From the cell containing the given text, extract its center point as (X, Y) coordinate. 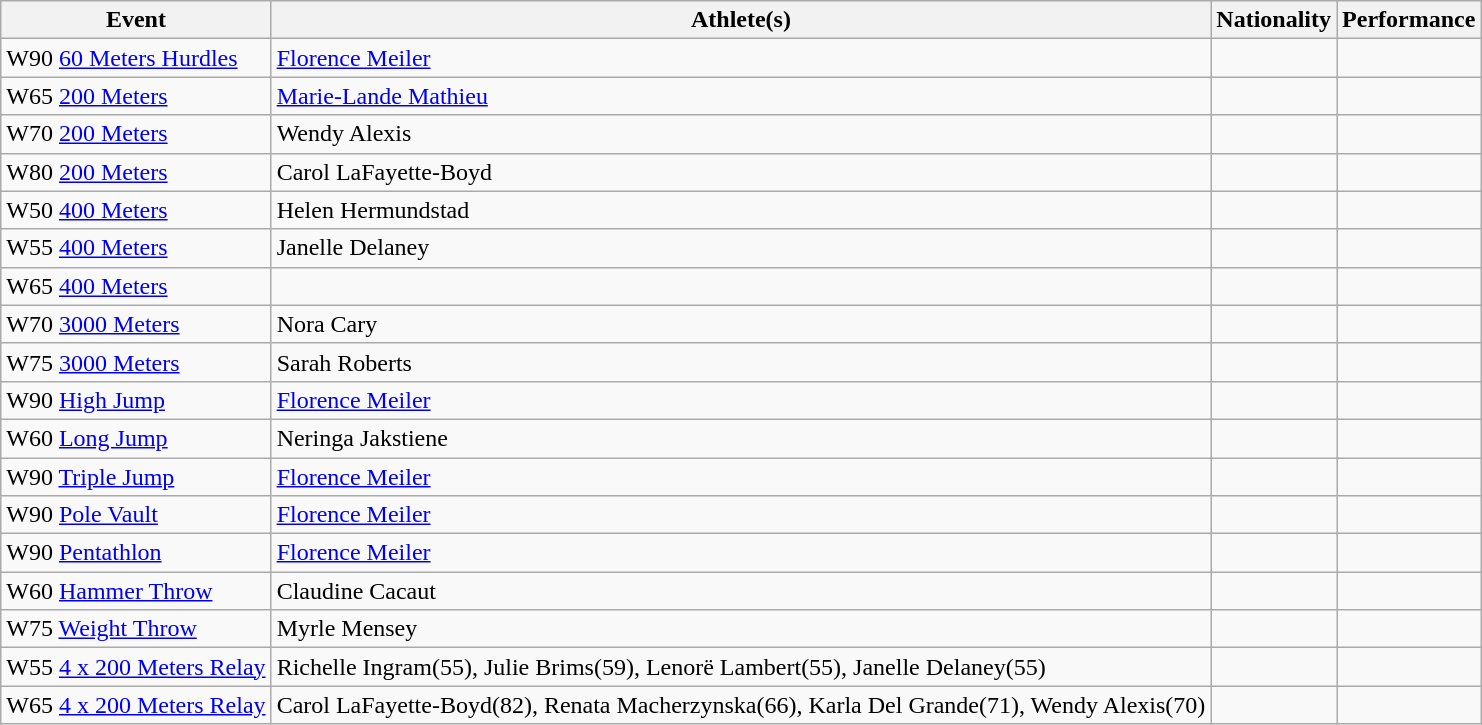
Janelle Delaney (741, 248)
W60 Long Jump (136, 438)
W55 400 Meters (136, 248)
Myrle Mensey (741, 629)
W90 Pentathlon (136, 553)
Helen Hermundstad (741, 210)
Athlete(s) (741, 20)
Marie-Lande Mathieu (741, 96)
W90 High Jump (136, 400)
W70 200 Meters (136, 134)
W55 4 x 200 Meters Relay (136, 667)
W80 200 Meters (136, 172)
W90 Triple Jump (136, 477)
Neringa Jakstiene (741, 438)
W60 Hammer Throw (136, 591)
W90 60 Meters Hurdles (136, 58)
Nora Cary (741, 324)
Richelle Ingram(55), Julie Brims(59), Lenorë Lambert(55), Janelle Delaney(55) (741, 667)
W70 3000 Meters (136, 324)
Performance (1409, 20)
W90 Pole Vault (136, 515)
Wendy Alexis (741, 134)
W65 400 Meters (136, 286)
Carol LaFayette-Boyd(82), Renata Macherzynska(66), Karla Del Grande(71), Wendy Alexis(70) (741, 705)
Nationality (1274, 20)
W50 400 Meters (136, 210)
Claudine Cacaut (741, 591)
W75 Weight Throw (136, 629)
W75 3000 Meters (136, 362)
Event (136, 20)
W65 4 x 200 Meters Relay (136, 705)
Sarah Roberts (741, 362)
W65 200 Meters (136, 96)
Carol LaFayette-Boyd (741, 172)
